Scan for the cell matching the given text and deliver its [x, y] coordinate at center. 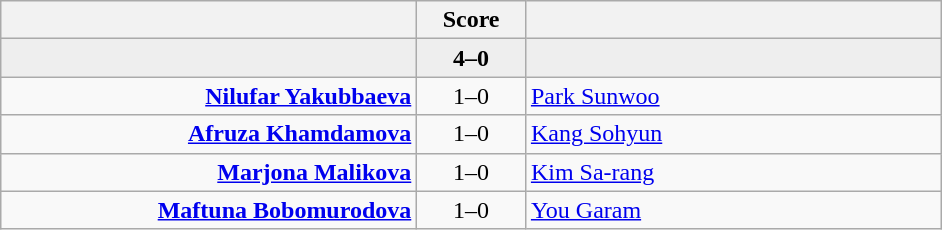
Maftuna Bobomurodova [209, 210]
Afruza Khamdamova [209, 134]
Kang Sohyun [733, 134]
Kim Sa-rang [733, 172]
Park Sunwoo [733, 96]
Marjona Malikova [209, 172]
Score [472, 20]
4–0 [472, 58]
You Garam [733, 210]
Nilufar Yakubbaeva [209, 96]
